Pinpoint the cell where the given text exists, returning its [x, y] midpoint coordinate. 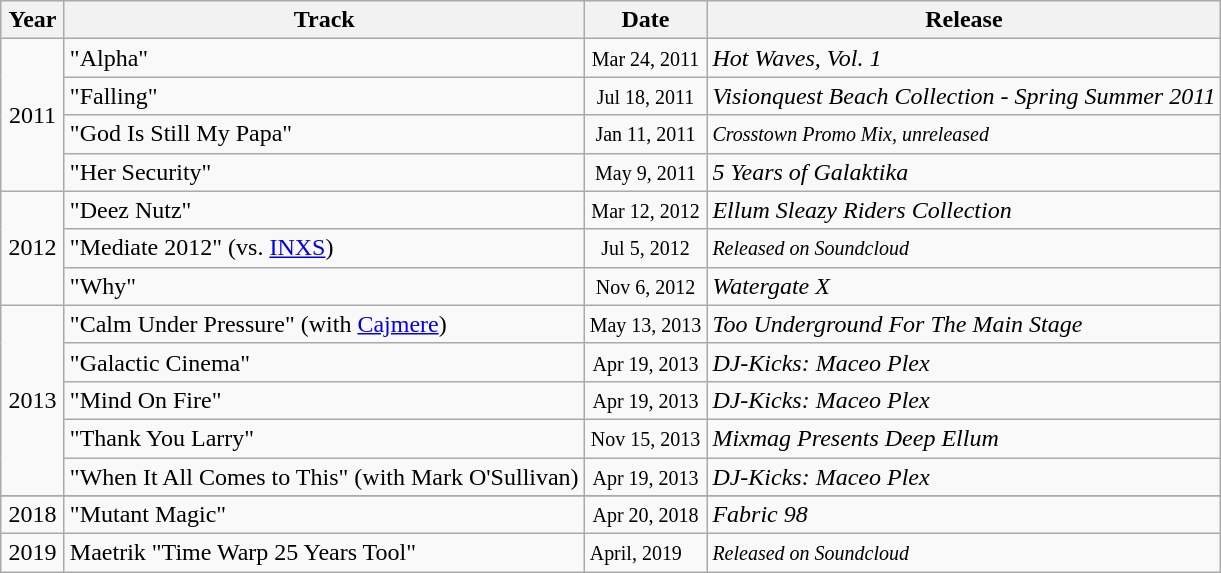
2019 [33, 553]
Ellum Sleazy Riders Collection [964, 210]
Nov 15, 2013 [646, 438]
"God Is Still My Papa" [324, 134]
"When It All Comes to This" (with Mark O'Sullivan) [324, 477]
2018 [33, 515]
"Mutant Magic" [324, 515]
Hot Waves, Vol. 1 [964, 58]
Date [646, 20]
"Deez Nutz" [324, 210]
"Her Security" [324, 172]
Release [964, 20]
"Mind On Fire" [324, 400]
5 Years of Galaktika [964, 172]
Maetrik "Time Warp 25 Years Tool" [324, 553]
"Alpha" [324, 58]
Watergate X [964, 286]
Fabric 98 [964, 515]
Jul 5, 2012 [646, 248]
Year [33, 20]
Mar 24, 2011 [646, 58]
2013 [33, 400]
"Calm Under Pressure" (with Cajmere) [324, 324]
May 9, 2011 [646, 172]
"Falling" [324, 96]
2012 [33, 248]
Nov 6, 2012 [646, 286]
2011 [33, 115]
Visionquest Beach Collection - Spring Summer 2011 [964, 96]
"Why" [324, 286]
"Thank You Larry" [324, 438]
April, 2019 [646, 553]
"Galactic Cinema" [324, 362]
May 13, 2013 [646, 324]
Crosstown Promo Mix, unreleased [964, 134]
Track [324, 20]
Jan 11, 2011 [646, 134]
"Mediate 2012" (vs. INXS) [324, 248]
Mixmag Presents Deep Ellum [964, 438]
Mar 12, 2012 [646, 210]
Jul 18, 2011 [646, 96]
Too Underground For The Main Stage [964, 324]
Apr 20, 2018 [646, 515]
